Scan for the cell matching the given text and deliver its [x, y] coordinate at center. 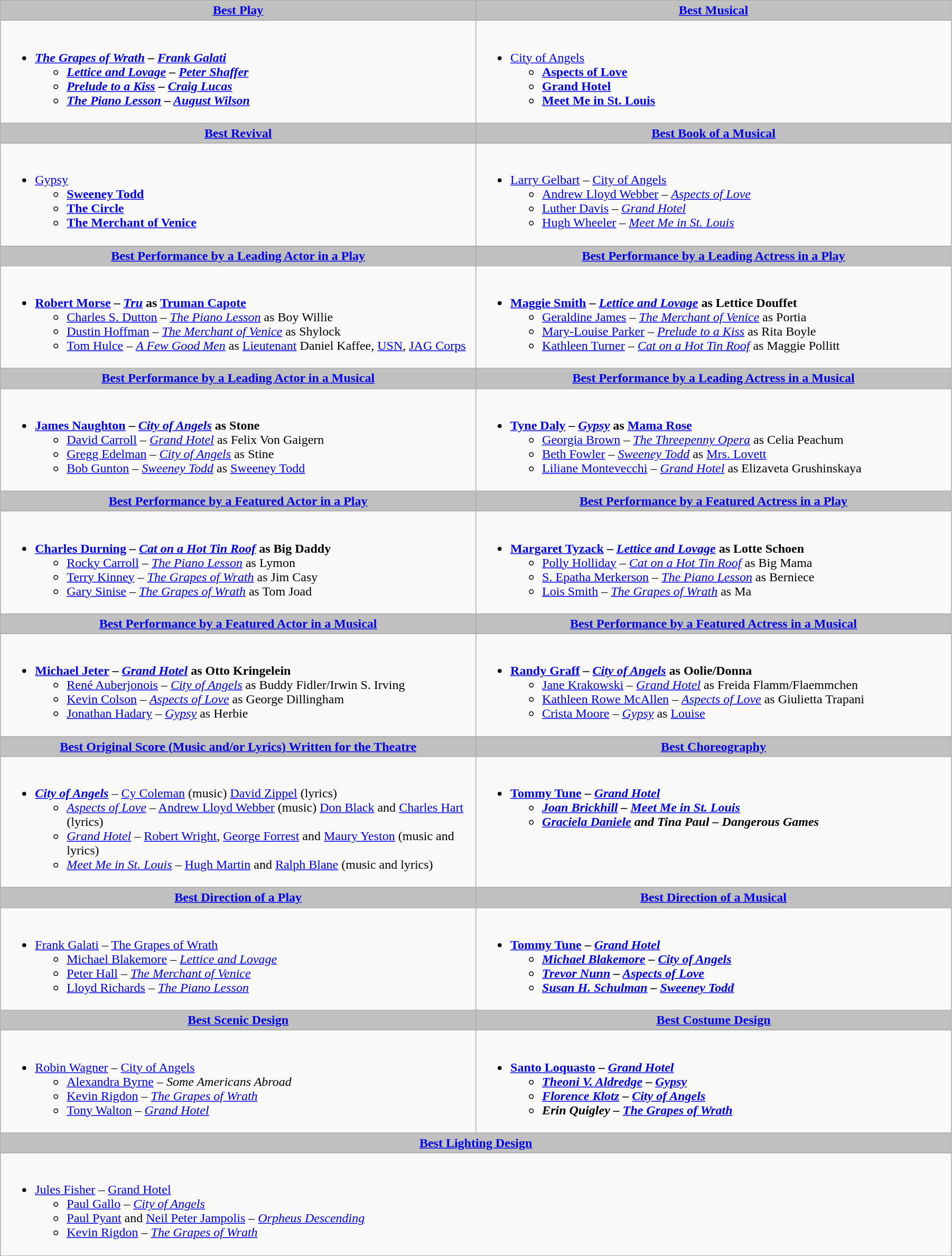
Robin Wagner – City of AngelsAlexandra Byrne – Some Americans AbroadKevin Rigdon – The Grapes of WrathTony Walton – Grand Hotel [238, 1082]
Best Book of a Musical [714, 133]
Best Play [238, 11]
Best Performance by a Featured Actor in a Musical [238, 624]
Best Performance by a Leading Actor in a Musical [238, 378]
Best Performance by a Leading Actress in a Musical [714, 378]
Best Performance by a Leading Actress in a Play [714, 256]
Best Performance by a Featured Actress in a Play [714, 501]
Best Choreography [714, 747]
Tommy Tune – Grand HotelJoan Brickhill – Meet Me in St. LouisGraciela Daniele and Tina Paul – Dangerous Games [714, 822]
Best Costume Design [714, 1020]
Best Lighting Design [476, 1143]
Best Direction of a Play [238, 898]
GypsySweeney ToddThe CircleThe Merchant of Venice [238, 194]
Best Performance by a Featured Actress in a Musical [714, 624]
Jules Fisher – Grand HotelPaul Gallo – City of AngelsPaul Pyant and Neil Peter Jampolis – Orpheus DescendingKevin Rigdon – The Grapes of Wrath [476, 1204]
Larry Gelbart – City of AngelsAndrew Lloyd Webber – Aspects of LoveLuther Davis – Grand HotelHugh Wheeler – Meet Me in St. Louis [714, 194]
Best Scenic Design [238, 1020]
Best Performance by a Featured Actor in a Play [238, 501]
Best Musical [714, 11]
City of AngelsAspects of LoveGrand HotelMeet Me in St. Louis [714, 72]
Tommy Tune – Grand HotelMichael Blakemore – City of AngelsTrevor Nunn – Aspects of LoveSusan H. Schulman – Sweeney Todd [714, 959]
Best Performance by a Leading Actor in a Play [238, 256]
Best Original Score (Music and/or Lyrics) Written for the Theatre [238, 747]
Santo Loquasto – Grand HotelTheoni V. Aldredge – GypsyFlorence Klotz – City of AngelsErin Quigley – The Grapes of Wrath [714, 1082]
The Grapes of Wrath – Frank GalatiLettice and Lovage – Peter ShafferPrelude to a Kiss – Craig LucasThe Piano Lesson – August Wilson [238, 72]
Frank Galati – The Grapes of WrathMichael Blakemore – Lettice and LovagePeter Hall – The Merchant of VeniceLloyd Richards – The Piano Lesson [238, 959]
Best Revival [238, 133]
Best Direction of a Musical [714, 898]
